Return the [X, Y] coordinate for the center point of the cell that contains the specified text.  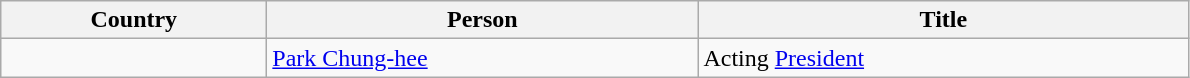
Country [134, 20]
Acting President [944, 58]
Person [482, 20]
Title [944, 20]
Park Chung-hee [482, 58]
